Pinpoint the cell where the given text exists, returning its (x, y) midpoint coordinate. 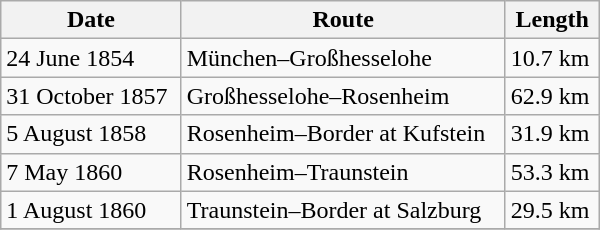
10.7 km (552, 58)
Route (343, 20)
Date (91, 20)
53.3 km (552, 172)
Rosenheim–Border at Kufstein (343, 134)
31.9 km (552, 134)
Großhesselohe–Rosenheim (343, 96)
5 August 1858 (91, 134)
31 October 1857 (91, 96)
Traunstein–Border at Salzburg (343, 210)
Rosenheim–Traunstein (343, 172)
7 May 1860 (91, 172)
Length (552, 20)
24 June 1854 (91, 58)
München–Großhesselohe (343, 58)
62.9 km (552, 96)
29.5 km (552, 210)
1 August 1860 (91, 210)
